Output the [x, y] coordinate of the center of the cell containing the given text.  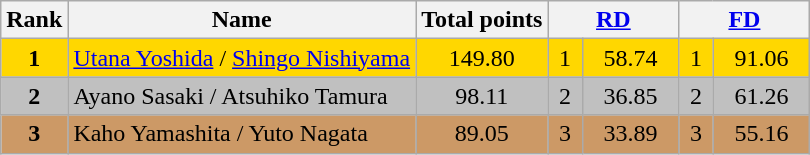
91.06 [762, 58]
36.85 [630, 96]
Kaho Yamashita / Yuto Nagata [242, 134]
89.05 [482, 134]
55.16 [762, 134]
98.11 [482, 96]
Utana Yoshida / Shingo Nishiyama [242, 58]
Rank [34, 20]
61.26 [762, 96]
FD [744, 20]
58.74 [630, 58]
Name [242, 20]
149.80 [482, 58]
Ayano Sasaki / Atsuhiko Tamura [242, 96]
RD [614, 20]
Total points [482, 20]
33.89 [630, 134]
